Detect which cell encompasses the target text, then output its (x, y) center coordinate. 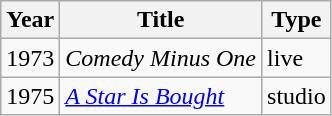
A Star Is Bought (161, 96)
Title (161, 20)
Comedy Minus One (161, 58)
Year (30, 20)
studio (297, 96)
live (297, 58)
1973 (30, 58)
1975 (30, 96)
Type (297, 20)
